For the text-containing cell, return its midpoint in [X, Y] coordinate format. 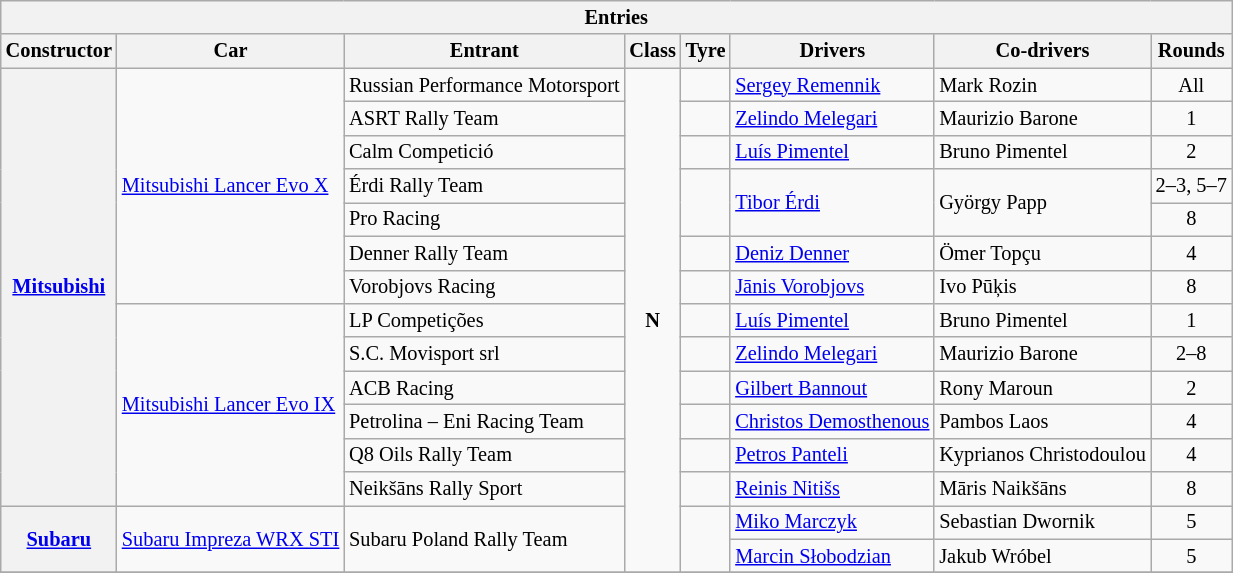
Jakub Wróbel [1042, 556]
Mitsubishi Lancer Evo IX [230, 404]
Rounds [1192, 51]
Vorobjovs Racing [484, 287]
S.C. Movisport srl [484, 354]
Marcin Słobodzian [832, 556]
All [1192, 85]
2–8 [1192, 354]
Neikšāns Rally Sport [484, 489]
Mitsubishi Lancer Evo X [230, 186]
Miko Marczyk [832, 522]
Subaru Impreza WRX STI [230, 538]
Tyre [706, 51]
Rony Maroun [1042, 388]
Ivo Pūķis [1042, 287]
Kyprianos Christodoulou [1042, 455]
Érdi Rally Team [484, 186]
Entrant [484, 51]
Denner Rally Team [484, 253]
Jānis Vorobjovs [832, 287]
Christos Demosthenous [832, 421]
Gilbert Bannout [832, 388]
Pro Racing [484, 219]
Reinis Nitišs [832, 489]
ASRT Rally Team [484, 118]
György Papp [1042, 202]
Sebastian Dwornik [1042, 522]
N [653, 320]
2–3, 5–7 [1192, 186]
Subaru Poland Rally Team [484, 538]
Calm Competició [484, 152]
Pambos Laos [1042, 421]
Co-drivers [1042, 51]
Q8 Oils Rally Team [484, 455]
Petros Panteli [832, 455]
Sergey Remennik [832, 85]
Mark Rozin [1042, 85]
LP Competições [484, 320]
Entries [616, 17]
Tibor Érdi [832, 202]
Car [230, 51]
Mitsubishi [59, 287]
Ömer Topçu [1042, 253]
Subaru [59, 538]
Constructor [59, 51]
Class [653, 51]
Drivers [832, 51]
ACB Racing [484, 388]
Deniz Denner [832, 253]
Russian Performance Motorsport [484, 85]
Māris Naikšāns [1042, 489]
Petrolina – Eni Racing Team [484, 421]
